Extract the (X, Y) coordinate from the center of the cell holding the provided text.  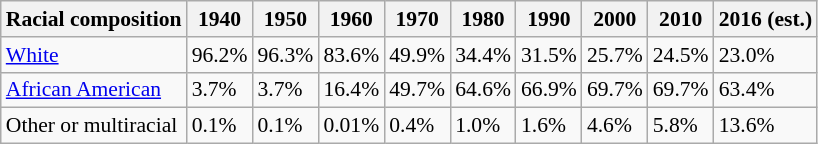
0.01% (351, 126)
1950 (285, 19)
25.7% (615, 55)
1.0% (483, 126)
2000 (615, 19)
83.6% (351, 55)
49.7% (417, 90)
2010 (681, 19)
1940 (220, 19)
White (94, 55)
49.9% (417, 55)
31.5% (549, 55)
Other or multiracial (94, 126)
5.8% (681, 126)
16.4% (351, 90)
African American (94, 90)
1990 (549, 19)
34.4% (483, 55)
63.4% (766, 90)
0.4% (417, 126)
96.2% (220, 55)
2016 (est.) (766, 19)
23.0% (766, 55)
96.3% (285, 55)
1970 (417, 19)
4.6% (615, 126)
66.9% (549, 90)
1980 (483, 19)
1960 (351, 19)
24.5% (681, 55)
13.6% (766, 126)
Racial composition (94, 19)
1.6% (549, 126)
64.6% (483, 90)
